Capture the cell that displays the provided text and extract its (X, Y) central coordinate. 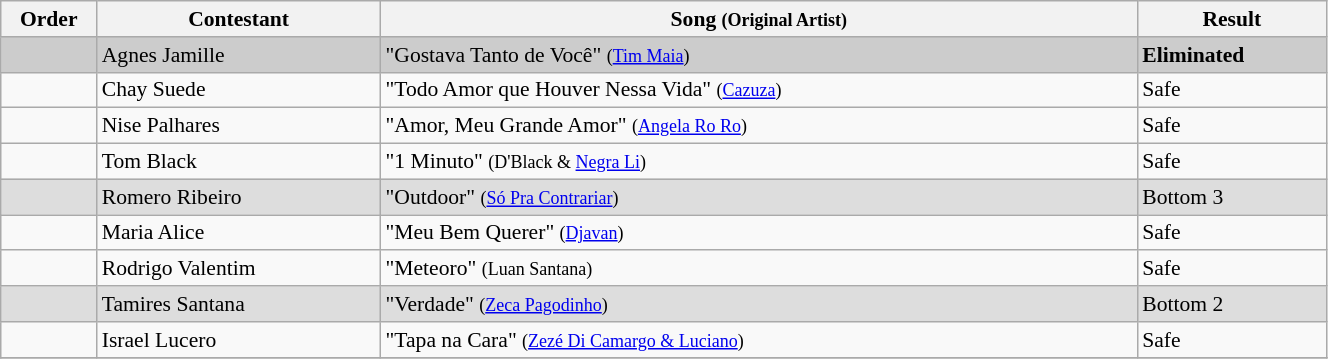
Maria Alice (239, 233)
"Meu Bem Querer" (Djavan) (758, 233)
Nise Palhares (239, 126)
"Amor, Meu Grande Amor" (Angela Ro Ro) (758, 126)
Tamires Santana (239, 304)
"Outdoor" (Só Pra Contrariar) (758, 197)
Result (1232, 19)
"Todo Amor que Houver Nessa Vida" (Cazuza) (758, 90)
Song (Original Artist) (758, 19)
"Verdade" (Zeca Pagodinho) (758, 304)
Tom Black (239, 162)
Rodrigo Valentim (239, 269)
Israel Lucero (239, 340)
"Gostava Tanto de Você" (Tim Maia) (758, 55)
"Meteoro" (Luan Santana) (758, 269)
Agnes Jamille (239, 55)
Romero Ribeiro (239, 197)
Order (49, 19)
Eliminated (1232, 55)
Chay Suede (239, 90)
Bottom 2 (1232, 304)
Contestant (239, 19)
"1 Minuto" (D'Black & Negra Li) (758, 162)
"Tapa na Cara" (Zezé Di Camargo & Luciano) (758, 340)
Bottom 3 (1232, 197)
